Output the (X, Y) coordinate of the center of the cell containing the given text.  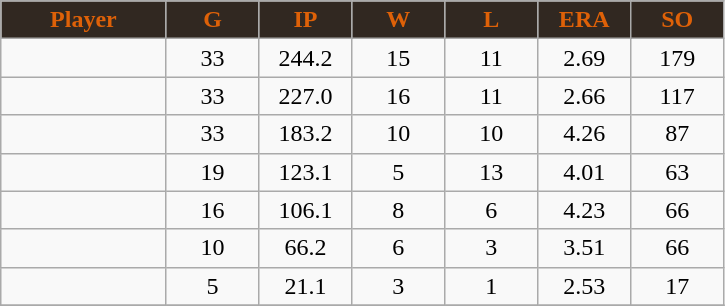
2.53 (584, 286)
15 (398, 58)
17 (678, 286)
244.2 (306, 58)
Player (84, 20)
L (492, 20)
8 (398, 210)
W (398, 20)
179 (678, 58)
66.2 (306, 248)
2.69 (584, 58)
IP (306, 20)
4.23 (584, 210)
G (212, 20)
3.51 (584, 248)
63 (678, 172)
13 (492, 172)
4.26 (584, 134)
106.1 (306, 210)
2.66 (584, 96)
4.01 (584, 172)
19 (212, 172)
87 (678, 134)
ERA (584, 20)
21.1 (306, 286)
SO (678, 20)
117 (678, 96)
123.1 (306, 172)
227.0 (306, 96)
183.2 (306, 134)
1 (492, 286)
